Scan for the cell matching the given text and deliver its (x, y) coordinate at center. 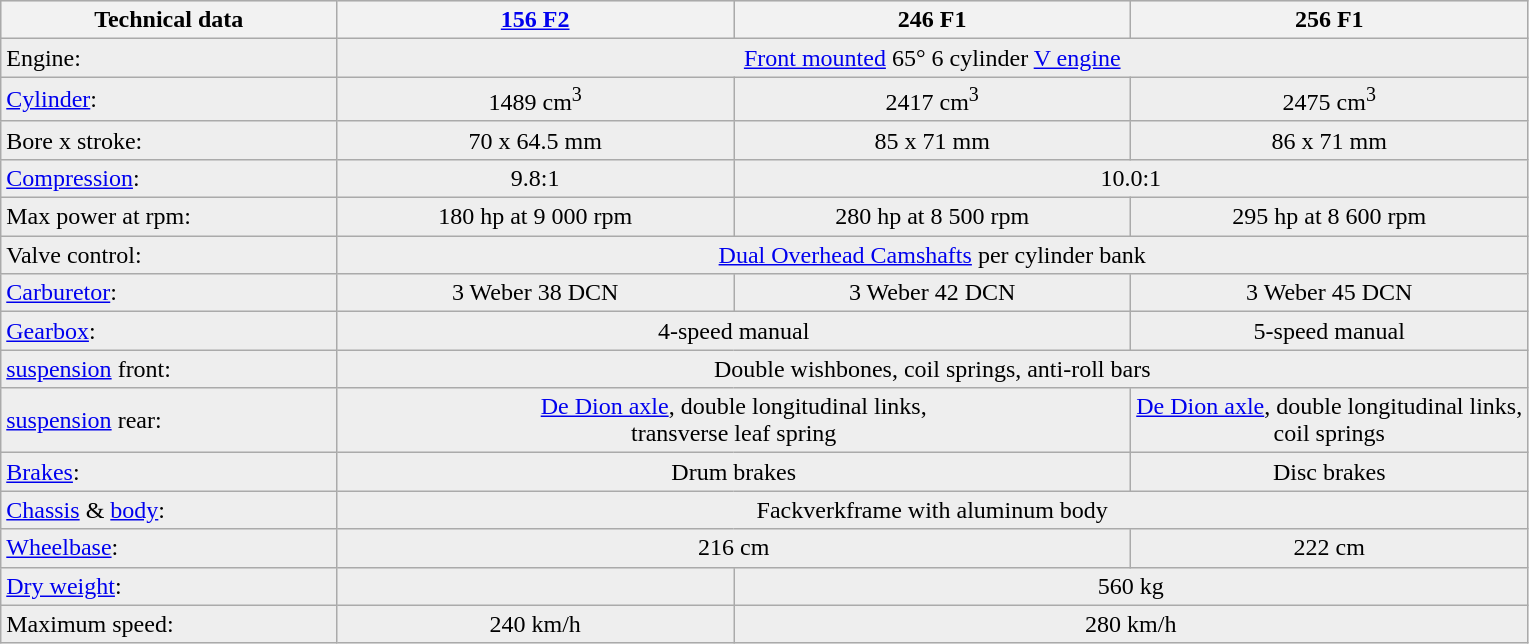
256 F1 (1330, 20)
9.8:1 (536, 178)
Max power at rpm: (169, 217)
Cylinder: (169, 100)
De Dion axle, double longitudinal links,transverse leaf spring (734, 420)
Maximum speed: (169, 624)
85 x 71 mm (932, 140)
Chassis & body: (169, 510)
Engine: (169, 58)
5-speed manual (1330, 331)
295 hp at 8 600 rpm (1330, 217)
Technical data (169, 20)
246 F1 (932, 20)
240 km/h (536, 624)
156 F2 (536, 20)
86 x 71 mm (1330, 140)
Gearbox: (169, 331)
Carburetor: (169, 293)
4-speed manual (734, 331)
Dual Overhead Camshafts per cylinder bank (932, 255)
2417 cm3 (932, 100)
Drum brakes (734, 472)
70 x 64.5 mm (536, 140)
Compression: (169, 178)
222 cm (1330, 548)
2475 cm3 (1330, 100)
216 cm (734, 548)
Bore x stroke: (169, 140)
280 km/h (1131, 624)
Double wishbones, coil springs, anti-roll bars (932, 369)
560 kg (1131, 586)
Wheelbase: (169, 548)
3 Weber 38 DCN (536, 293)
De Dion axle, double longitudinal links,coil springs (1330, 420)
Dry weight: (169, 586)
3 Weber 42 DCN (932, 293)
10.0:1 (1131, 178)
280 hp at 8 500 rpm (932, 217)
Brakes: (169, 472)
Front mounted 65° 6 cylinder V engine (932, 58)
Disc brakes (1330, 472)
Valve control: (169, 255)
suspension rear: (169, 420)
1489 cm3 (536, 100)
Fackverkframe with aluminum body (932, 510)
180 hp at 9 000 rpm (536, 217)
suspension front: (169, 369)
3 Weber 45 DCN (1330, 293)
